Locate the cell with the specified text and output its (x, y) center coordinate. 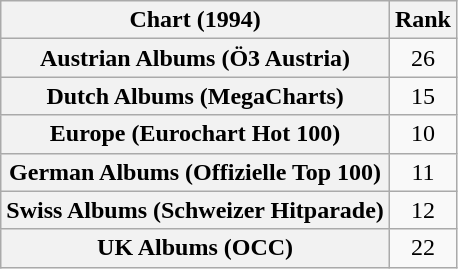
UK Albums (OCC) (196, 248)
10 (422, 134)
German Albums (Offizielle Top 100) (196, 172)
11 (422, 172)
Europe (Eurochart Hot 100) (196, 134)
12 (422, 210)
Swiss Albums (Schweizer Hitparade) (196, 210)
22 (422, 248)
Rank (422, 20)
Austrian Albums (Ö3 Austria) (196, 58)
26 (422, 58)
Dutch Albums (MegaCharts) (196, 96)
15 (422, 96)
Chart (1994) (196, 20)
